Identify which cell holds the provided text, then report its [X, Y] central coordinate. 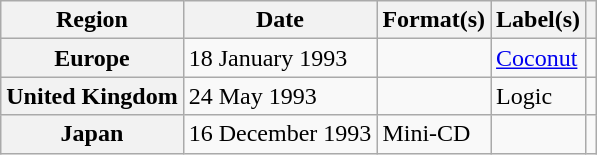
Region [92, 20]
16 December 1993 [280, 134]
Date [280, 20]
18 January 1993 [280, 58]
United Kingdom [92, 96]
Label(s) [538, 20]
Logic [538, 96]
Mini-CD [434, 134]
24 May 1993 [280, 96]
Coconut [538, 58]
Europe [92, 58]
Japan [92, 134]
Format(s) [434, 20]
